For the text-containing cell, return its midpoint in [x, y] coordinate format. 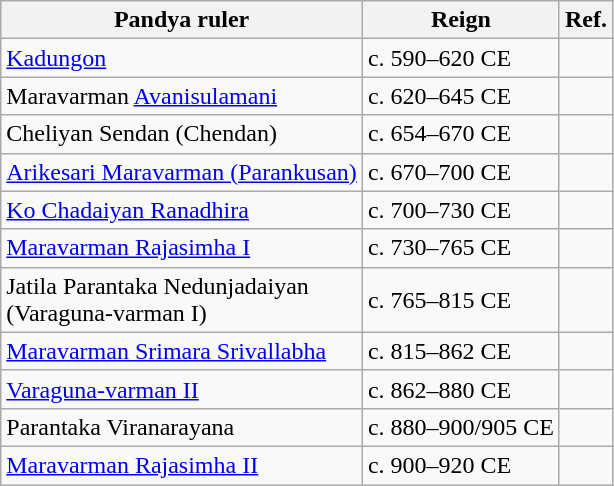
Arikesari Maravarman (Parankusan) [182, 172]
Ref. [586, 20]
Reign [460, 20]
Varaguna-varman II [182, 389]
Pandya ruler [182, 20]
Maravarman Rajasimha II [182, 465]
c. 765–815 CE [460, 300]
Jatila Parantaka Nedunjadaiyan(Varaguna-varman I) [182, 300]
c. 900–920 CE [460, 465]
Parantaka Viranarayana [182, 427]
c. 654–670 CE [460, 134]
Maravarman Srimara Srivallabha [182, 351]
c. 670–700 CE [460, 172]
c. 620–645 CE [460, 96]
c. 700–730 CE [460, 210]
Cheliyan Sendan (Chendan) [182, 134]
c. 590–620 CE [460, 58]
c. 815–862 CE [460, 351]
Ko Chadaiyan Ranadhira [182, 210]
c. 862–880 CE [460, 389]
c. 880–900/905 CE [460, 427]
Maravarman Avanisulamani [182, 96]
Kadungon [182, 58]
c. 730–765 CE [460, 248]
Maravarman Rajasimha I [182, 248]
